Determine the [X, Y] coordinate at the center of the cell enclosing the given text.  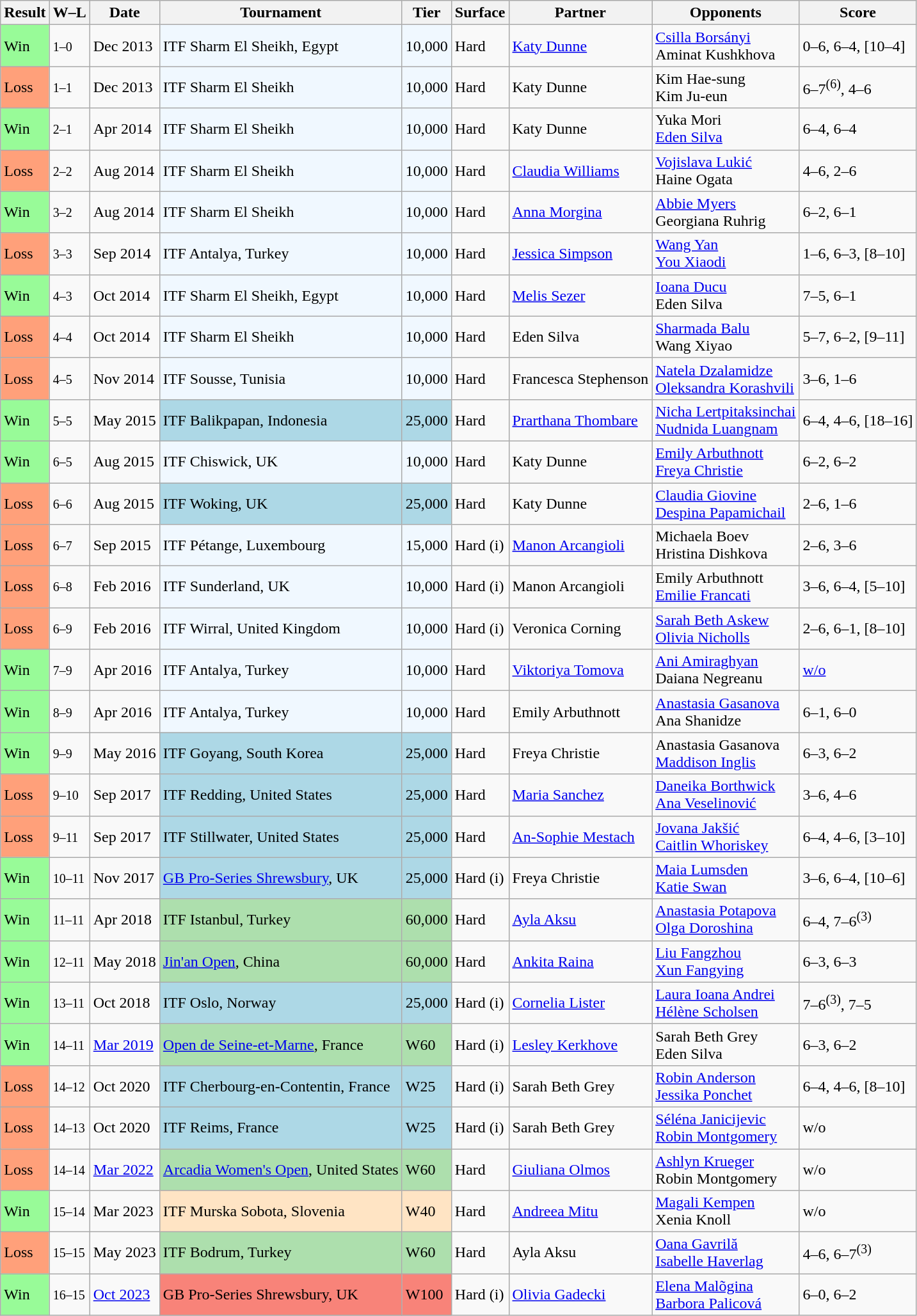
Nicha Lertpitaksinchai Nudnida Luangnam [726, 420]
6–4, 4–6, [3–10] [857, 837]
Prarthana Thombare [580, 420]
6–8 [69, 587]
9–11 [69, 837]
Elena Malõgina Barbora Palicová [726, 1295]
W40 [426, 1212]
6–4, 6–4 [857, 129]
Ashlyn Krueger Robin Montgomery [726, 1169]
Emily Arbuthnott Freya Christie [726, 462]
15–15 [69, 1253]
Apr 2014 [124, 129]
8–9 [69, 711]
Sarah Beth Askew Olivia Nicholls [726, 628]
Cornelia Lister [580, 1003]
3–2 [69, 212]
ITF Istanbul, Turkey [280, 920]
Oana Gavrilă Isabelle Haverlag [726, 1253]
14–13 [69, 1127]
7–6(3), 7–5 [857, 1003]
W100 [426, 1295]
May 2018 [124, 961]
Arcadia Women's Open, United States [280, 1169]
Wang Yan You Xiaodi [726, 253]
15,000 [426, 545]
4–5 [69, 379]
12–11 [69, 961]
ITF Bodrum, Turkey [280, 1253]
Mar 2022 [124, 1169]
16–15 [69, 1295]
Maria Sanchez [580, 795]
Claudia Williams [580, 170]
Score [857, 13]
Sep 2015 [124, 545]
6–3, 6–3 [857, 961]
2–6, 6–1, [8–10] [857, 628]
Kim Hae-sung Kim Ju-eun [726, 87]
5–7, 6–2, [9–11] [857, 337]
6–4, 7–6(3) [857, 920]
4–3 [69, 296]
Mar 2023 [124, 1212]
ITF Balikpapan, Indonesia [280, 420]
An-Sophie Mestach [580, 837]
Liu Fangzhou Xun Fangying [726, 961]
Surface [480, 13]
6–7(6), 4–6 [857, 87]
Apr 2018 [124, 920]
14–12 [69, 1086]
ITF Woking, UK [280, 503]
W–L [69, 13]
1–6, 6–3, [8–10] [857, 253]
Nov 2017 [124, 878]
2–6, 3–6 [857, 545]
9–9 [69, 754]
Lesley Kerkhove [580, 1044]
Maia Lumsden Katie Swan [726, 878]
Open de Seine-et-Marne, France [280, 1044]
May 2015 [124, 420]
13–11 [69, 1003]
Andreea Mitu [580, 1212]
Yuka Mori Eden Silva [726, 129]
Laura Ioana Andrei Hélène Scholsen [726, 1003]
Tournament [280, 13]
Oct 2018 [124, 1003]
Magali Kempen Xenia Knoll [726, 1212]
5–5 [69, 420]
6–2, 6–1 [857, 212]
Sharmada Balu Wang Xiyao [726, 337]
Ani Amiraghyan Daiana Negreanu [726, 670]
ITF Reims, France [280, 1127]
4–6, 2–6 [857, 170]
Tier [426, 13]
Veronica Corning [580, 628]
May 2023 [124, 1253]
ITF Oslo, Norway [280, 1003]
ITF Wirral, United Kingdom [280, 628]
6–4, 4–6, [8–10] [857, 1086]
Vojislava Lukić Haine Ogata [726, 170]
Natela Dzalamidze Oleksandra Korashvili [726, 379]
Viktoriya Tomova [580, 670]
4–4 [69, 337]
Emily Arbuthnott [580, 711]
Claudia Giovine Despina Papamichail [726, 503]
Eden Silva [580, 337]
ITF Sunderland, UK [280, 587]
11–11 [69, 920]
Ankita Raina [580, 961]
Daneika Borthwick Ana Veselinović [726, 795]
ITF Chiswick, UK [280, 462]
1–0 [69, 46]
4–6, 6–7(3) [857, 1253]
6–5 [69, 462]
Ioana Ducu Eden Silva [726, 296]
ITF Sousse, Tunisia [280, 379]
Jin'an Open, China [280, 961]
2–2 [69, 170]
Melis Sezer [580, 296]
15–14 [69, 1212]
Séléna Janicijevic Robin Montgomery [726, 1127]
3–6, 4–6 [857, 795]
Date [124, 13]
Jovana Jakšić Caitlin Whoriskey [726, 837]
Partner [580, 13]
ITF Pétange, Luxembourg [280, 545]
Michaela Boev Hristina Dishkova [726, 545]
Anastasia Potapova Olga Doroshina [726, 920]
Robin Anderson Jessika Ponchet [726, 1086]
Francesca Stephenson [580, 379]
Anastasia Gasanova Ana Shanidze [726, 711]
3–6, 6–4, [10–6] [857, 878]
10–11 [69, 878]
Mar 2019 [124, 1044]
6–9 [69, 628]
Opponents [726, 13]
7–5, 6–1 [857, 296]
3–6, 1–6 [857, 379]
May 2016 [124, 754]
Giuliana Olmos [580, 1169]
Abbie Myers Georgiana Ruhrig [726, 212]
Olivia Gadecki [580, 1295]
Nov 2014 [124, 379]
ITF Murska Sobota, Slovenia [280, 1212]
14–11 [69, 1044]
2–1 [69, 129]
Emily Arbuthnott Emilie Francati [726, 587]
6–7 [69, 545]
Jessica Simpson [580, 253]
6–1, 6–0 [857, 711]
6–6 [69, 503]
6–4, 4–6, [18–16] [857, 420]
ITF Goyang, South Korea [280, 754]
Anastasia Gasanova Maddison Inglis [726, 754]
0–6, 6–4, [10–4] [857, 46]
Result [25, 13]
Sep 2014 [124, 253]
6–0, 6–2 [857, 1295]
ITF Stillwater, United States [280, 837]
ITF Cherbourg-en-Contentin, France [280, 1086]
3–3 [69, 253]
Oct 2023 [124, 1295]
9–10 [69, 795]
1–1 [69, 87]
Sarah Beth Grey Eden Silva [726, 1044]
6–2, 6–2 [857, 462]
14–14 [69, 1169]
Csilla Borsányi Aminat Kushkhova [726, 46]
3–6, 6–4, [5–10] [857, 587]
ITF Redding, United States [280, 795]
Anna Morgina [580, 212]
7–9 [69, 670]
2–6, 1–6 [857, 503]
